Capture the cell that displays the provided text and extract its [X, Y] central coordinate. 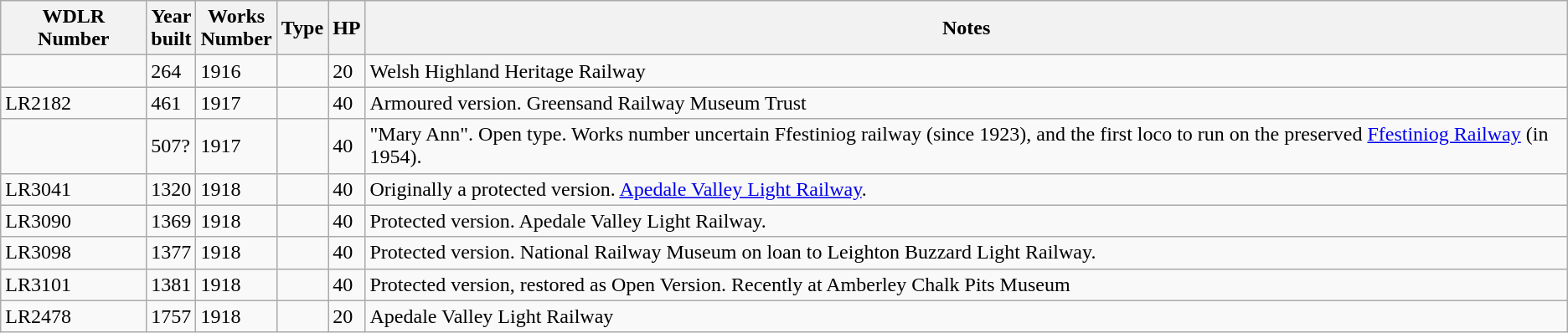
1381 [171, 284]
Apedale Valley Light Railway [967, 316]
461 [171, 103]
1757 [171, 316]
1369 [171, 221]
LR3101 [74, 284]
1916 [236, 71]
LR3090 [74, 221]
LR2182 [74, 103]
Originally a protected version. Apedale Valley Light Railway. [967, 189]
264 [171, 71]
1320 [171, 189]
Protected version, restored as Open Version. Recently at Amberley Chalk Pits Museum [967, 284]
Protected version. National Railway Museum on loan to Leighton Buzzard Light Railway. [967, 253]
507? [171, 146]
Yearbuilt [171, 28]
LR3098 [74, 253]
Armoured version. Greensand Railway Museum Trust [967, 103]
1377 [171, 253]
Type [302, 28]
Welsh Highland Heritage Railway [967, 71]
LR2478 [74, 316]
Notes [967, 28]
Protected version. Apedale Valley Light Railway. [967, 221]
LR3041 [74, 189]
HP [347, 28]
WorksNumber [236, 28]
WDLR Number [74, 28]
